For the text-containing cell, return its midpoint in (x, y) coordinate format. 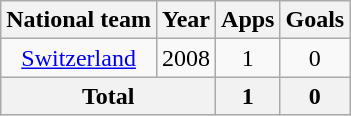
Switzerland (79, 58)
Year (186, 20)
2008 (186, 58)
Goals (315, 20)
Apps (248, 20)
National team (79, 20)
Total (108, 96)
